Pinpoint the cell where the given text exists, returning its (x, y) midpoint coordinate. 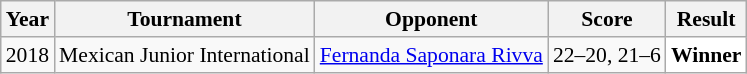
Winner (706, 55)
Tournament (184, 19)
Fernanda Saponara Rivva (432, 55)
Mexican Junior International (184, 55)
Result (706, 19)
Opponent (432, 19)
2018 (28, 55)
Score (607, 19)
22–20, 21–6 (607, 55)
Year (28, 19)
